Return (x, y) of the center of cell containing provided text 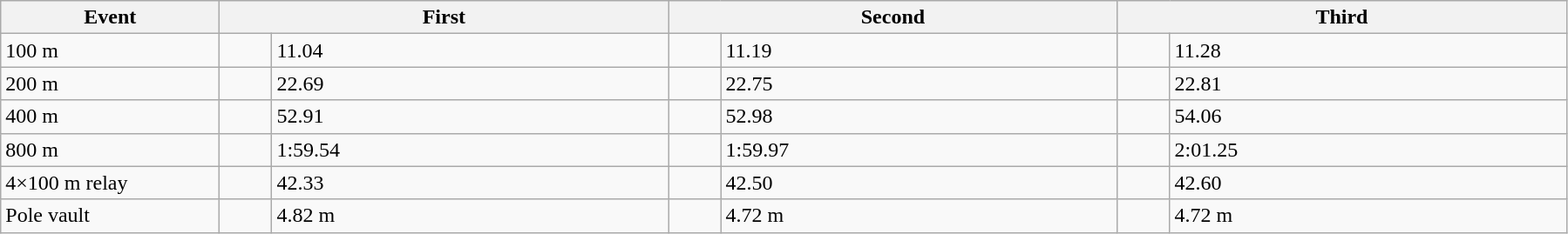
22.69 (471, 84)
Event (110, 17)
4×100 m relay (110, 183)
100 m (110, 50)
54.06 (1368, 117)
2:01.25 (1368, 150)
22.75 (919, 84)
Third (1342, 17)
52.98 (919, 117)
400 m (110, 117)
22.81 (1368, 84)
52.91 (471, 117)
Second (893, 17)
42.60 (1368, 183)
1:59.54 (471, 150)
42.33 (471, 183)
11.19 (919, 50)
200 m (110, 84)
11.04 (471, 50)
800 m (110, 150)
42.50 (919, 183)
First (445, 17)
1:59.97 (919, 150)
4.82 m (471, 216)
Pole vault (110, 216)
11.28 (1368, 50)
